Return (X, Y) of the center of cell containing provided text 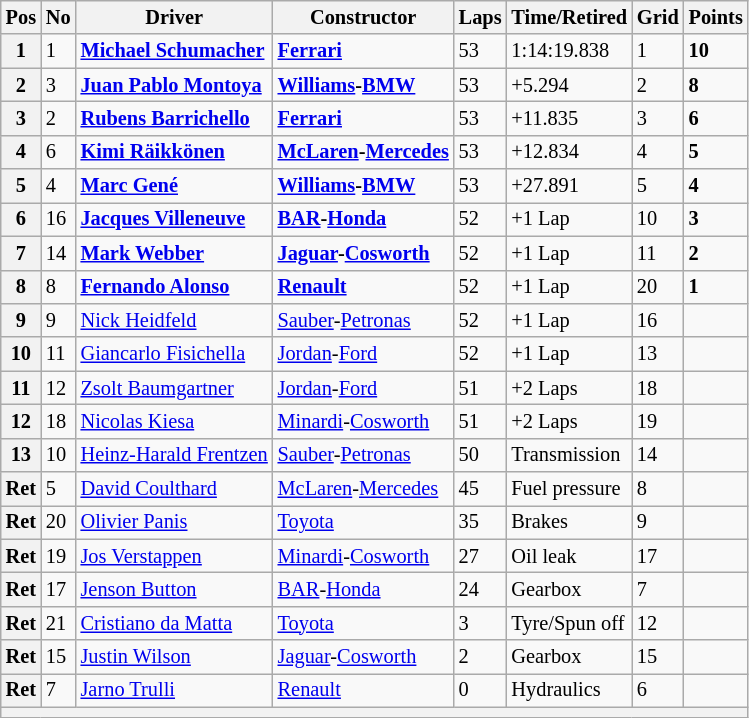
Zsolt Baumgartner (174, 388)
Mark Webber (174, 253)
Marc Gené (174, 186)
50 (480, 455)
Grid (658, 17)
21 (58, 623)
45 (480, 489)
Jarno Trulli (174, 690)
Nick Heidfeld (174, 320)
Juan Pablo Montoya (174, 85)
Transmission (569, 455)
Laps (480, 17)
24 (480, 589)
Hydraulics (569, 690)
Fernando Alonso (174, 287)
+27.891 (569, 186)
Fuel pressure (569, 489)
Michael Schumacher (174, 51)
27 (480, 556)
No (58, 17)
Driver (174, 17)
Brakes (569, 522)
Justin Wilson (174, 657)
Kimi Räikkönen (174, 152)
0 (480, 690)
Heinz-Harald Frentzen (174, 455)
1:14:19.838 (569, 51)
+5.294 (569, 85)
Rubens Barrichello (174, 118)
Jenson Button (174, 589)
+11.835 (569, 118)
David Coulthard (174, 489)
Pos (21, 17)
Tyre/Spun off (569, 623)
Points (716, 17)
35 (480, 522)
Olivier Panis (174, 522)
Jacques Villeneuve (174, 219)
Time/Retired (569, 17)
Nicolas Kiesa (174, 421)
Oil leak (569, 556)
+12.834 (569, 152)
Giancarlo Fisichella (174, 354)
Constructor (364, 17)
Cristiano da Matta (174, 623)
Jos Verstappen (174, 556)
